For the text-containing cell, return its midpoint in (X, Y) coordinate format. 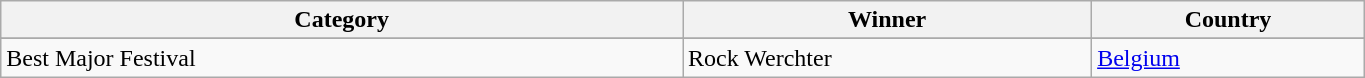
Winner (888, 20)
Category (342, 20)
Best Major Festival (342, 58)
Rock Werchter (888, 58)
Country (1228, 20)
Belgium (1228, 58)
